Return (X, Y) of the center of cell containing provided text 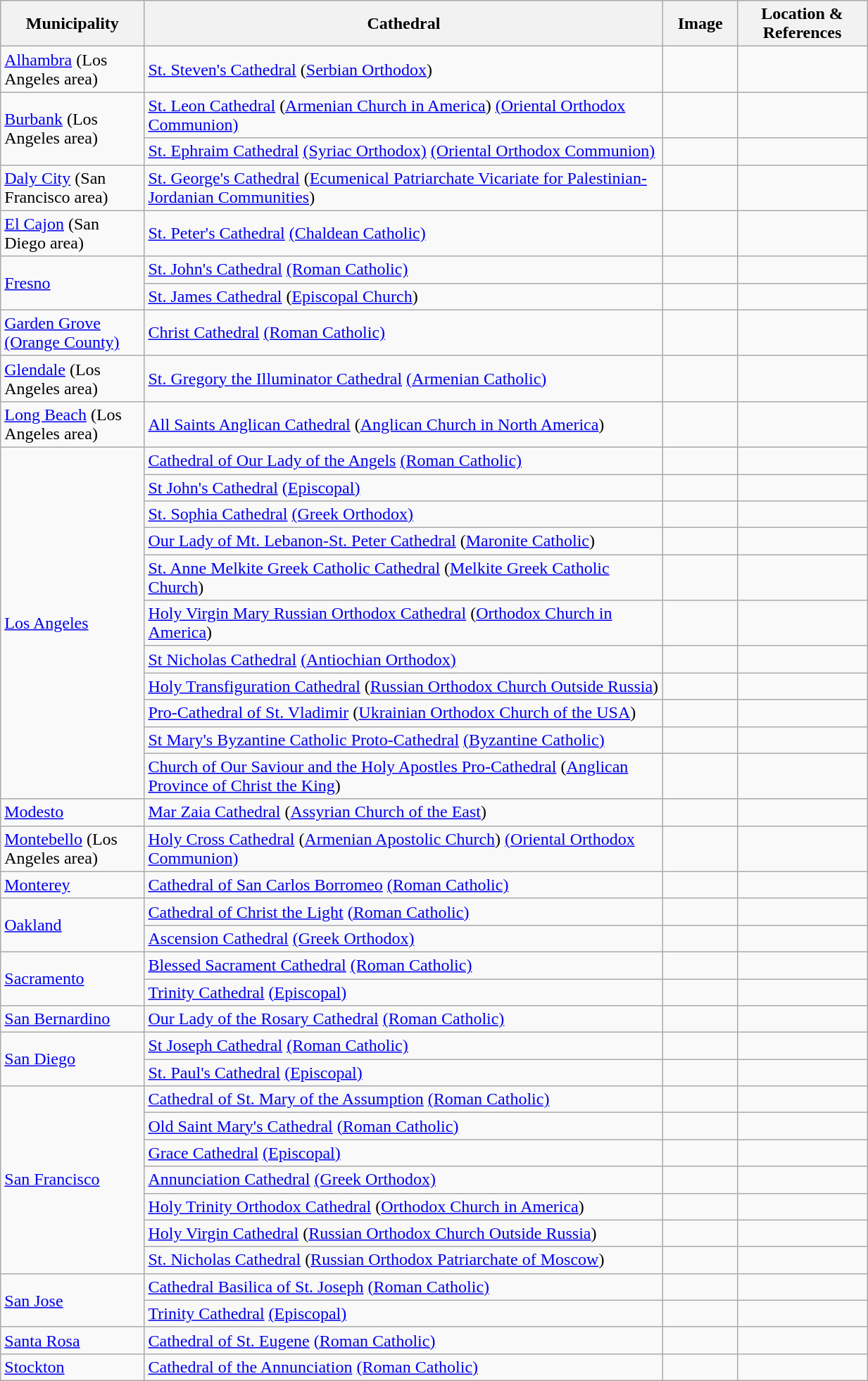
San Jose (73, 1300)
Municipality (73, 24)
Montebello (Los Angeles area) (73, 849)
St. John's Cathedral (Roman Catholic) (404, 270)
Holy Trinity Orthodox Cathedral (Orthodox Church in America) (404, 1206)
St Mary's Byzantine Catholic Proto-Cathedral (Byzantine Catholic) (404, 740)
Cathedral of Christ the Light (Roman Catholic) (404, 912)
Alhambra (Los Angeles area) (73, 69)
Los Angeles (73, 623)
Mar Zaia Cathedral (Assyrian Church of the East) (404, 812)
San Diego (73, 1059)
El Cajon (San Diego area) (73, 234)
Annunciation Cathedral (Greek Orthodox) (404, 1180)
Our Lady of Mt. Lebanon-St. Peter Cathedral (Maronite Catholic) (404, 541)
Santa Rosa (73, 1340)
Cathedral Basilica of St. Joseph (Roman Catholic) (404, 1287)
St. Nicholas Cathedral (Russian Orthodox Patriarchate of Moscow) (404, 1260)
St Nicholas Cathedral (Antiochian Orthodox) (404, 660)
St. James Cathedral (Episcopal Church) (404, 296)
St. George's Cathedral (Ecumenical Patriarchate Vicariate for Palestinian-Jordanian Communities) (404, 187)
Cathedral of the Annunciation (Roman Catholic) (404, 1367)
Cathedral of Our Lady of the Angels (Roman Catholic) (404, 460)
St. Steven's Cathedral (Serbian Orthodox) (404, 69)
Image (700, 24)
Stockton (73, 1367)
St. Gregory the Illuminator Cathedral (Armenian Catholic) (404, 379)
Burbank (Los Angeles area) (73, 128)
Modesto (73, 812)
Cathedral (404, 24)
Garden Grove (Orange County) (73, 332)
San Bernardino (73, 1019)
Monterey (73, 885)
Christ Cathedral (Roman Catholic) (404, 332)
St. Leon Cathedral (Armenian Church in America) (Oriental Orthodox Communion) (404, 115)
Long Beach (Los Angeles area) (73, 424)
Old Saint Mary's Cathedral (Roman Catholic) (404, 1126)
Our Lady of the Rosary Cathedral (Roman Catholic) (404, 1019)
Ascension Cathedral (Greek Orthodox) (404, 938)
Oakland (73, 925)
All Saints Anglican Cathedral (Anglican Church in North America) (404, 424)
St. Ephraim Cathedral (Syriac Orthodox) (Oriental Orthodox Communion) (404, 151)
Holy Virgin Cathedral (Russian Orthodox Church Outside Russia) (404, 1233)
Pro-Cathedral of St. Vladimir (Ukrainian Orthodox Church of the USA) (404, 713)
Sacramento (73, 978)
St. Anne Melkite Greek Catholic Cathedral (Melkite Greek Catholic Church) (404, 577)
Daly City (San Francisco area) (73, 187)
Blessed Sacrament Cathedral (Roman Catholic) (404, 965)
Fresno (73, 283)
St John's Cathedral (Episcopal) (404, 488)
Cathedral of St. Mary of the Assumption (Roman Catholic) (404, 1099)
Church of Our Saviour and the Holy Apostles Pro-Cathedral (Anglican Province of Christ the King) (404, 776)
Glendale (Los Angeles area) (73, 379)
Holy Transfiguration Cathedral (Russian Orthodox Church Outside Russia) (404, 686)
Cathedral of St. Eugene (Roman Catholic) (404, 1340)
Holy Cross Cathedral (Armenian Apostolic Church) (Oriental Orthodox Communion) (404, 849)
St. Sophia Cathedral (Greek Orthodox) (404, 515)
Cathedral of San Carlos Borromeo (Roman Catholic) (404, 885)
Grace Cathedral (Episcopal) (404, 1153)
St. Peter's Cathedral (Chaldean Catholic) (404, 234)
Holy Virgin Mary Russian Orthodox Cathedral (Orthodox Church in America) (404, 624)
St. Paul's Cathedral (Episcopal) (404, 1073)
Location & References (802, 24)
San Francisco (73, 1180)
St Joseph Cathedral (Roman Catholic) (404, 1046)
